Find where the given text appears and provide that cell's center as (x, y) coordinate. 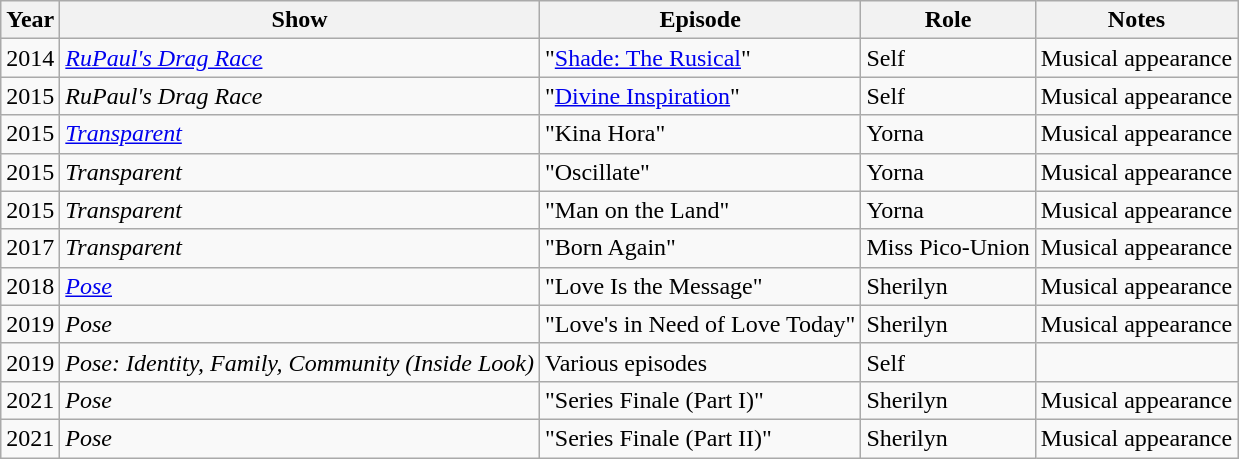
"Series Finale (Part II)" (700, 438)
"Kina Hora" (700, 134)
"Series Finale (Part I)" (700, 400)
Miss Pico-Union (948, 248)
"Born Again" (700, 248)
"Shade: The Rusical" (700, 58)
Pose: Identity, Family, Community (Inside Look) (300, 362)
Year (30, 20)
Episode (700, 20)
"Love's in Need of Love Today" (700, 324)
Notes (1136, 20)
Show (300, 20)
Various episodes (700, 362)
"Divine Inspiration" (700, 96)
2017 (30, 248)
2018 (30, 286)
2014 (30, 58)
"Oscillate" (700, 172)
Role (948, 20)
"Man on the Land" (700, 210)
"Love Is the Message" (700, 286)
